Pinpoint the cell where the given text exists, returning its [x, y] midpoint coordinate. 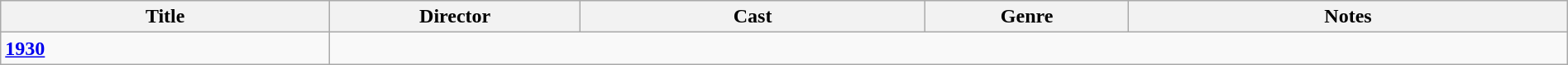
Cast [753, 17]
Genre [1026, 17]
Director [455, 17]
1930 [165, 48]
Title [165, 17]
Notes [1348, 17]
